Return (x, y) of the center of cell containing provided text 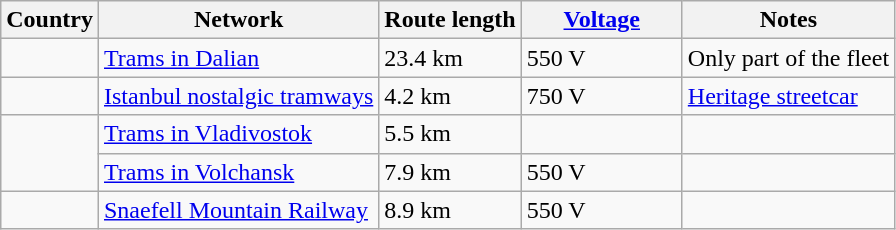
8.9 km (450, 210)
7.9 km (450, 172)
Notes (788, 20)
Route length (450, 20)
4.2 km (450, 96)
Country (50, 20)
750 V (602, 96)
Istanbul nostalgic tramways (238, 96)
23.4 km (450, 58)
Network (238, 20)
Voltage (602, 20)
Snaefell Mountain Railway (238, 210)
Heritage streetcar (788, 96)
Trams in Dalian (238, 58)
Trams in Vladivostok (238, 134)
Trams in Volchansk (238, 172)
5.5 km (450, 134)
Only part of the fleet (788, 58)
